Pinpoint the cell where the given text exists, returning its [X, Y] midpoint coordinate. 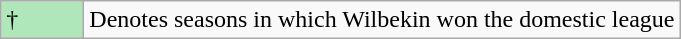
† [42, 20]
Denotes seasons in which Wilbekin won the domestic league [382, 20]
